Find where the given text appears and provide that cell's center as [X, Y] coordinate. 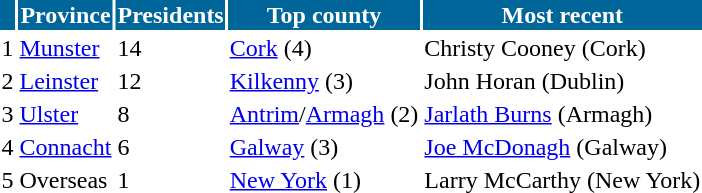
Antrim/Armagh (2) [324, 114]
6 [170, 147]
Cork (4) [324, 48]
3 [8, 114]
Galway (3) [324, 147]
8 [170, 114]
Munster [66, 48]
2 [8, 81]
Connacht [66, 147]
Leinster [66, 81]
14 [170, 48]
Top county [324, 15]
4 [8, 147]
Joe McDonagh (Galway) [562, 147]
Christy Cooney (Cork) [562, 48]
Most recent [562, 15]
Jarlath Burns (Armagh) [562, 114]
Presidents [170, 15]
12 [170, 81]
Province [66, 15]
John Horan (Dublin) [562, 81]
1 [8, 48]
Ulster [66, 114]
Kilkenny (3) [324, 81]
